Detect which cell encompasses the target text, then output its (X, Y) center coordinate. 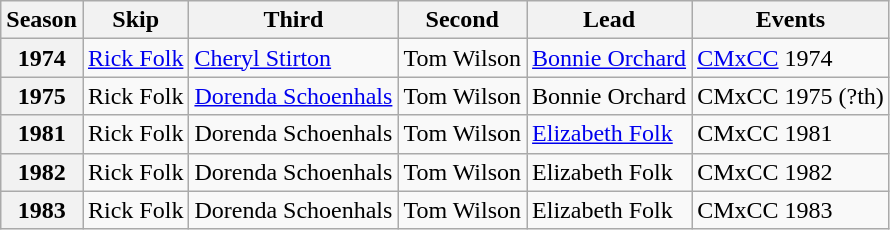
1975 (42, 96)
Cheryl Stirton (294, 58)
1974 (42, 58)
CMxCC 1975 (?th) (791, 96)
CMxCC 1982 (791, 172)
1982 (42, 172)
1983 (42, 210)
Season (42, 20)
Skip (135, 20)
Events (791, 20)
1981 (42, 134)
Third (294, 20)
CMxCC 1974 (791, 58)
CMxCC 1983 (791, 210)
CMxCC 1981 (791, 134)
Second (462, 20)
Lead (610, 20)
